Provide the [X, Y] coordinate of the cell's center where the given text is located.  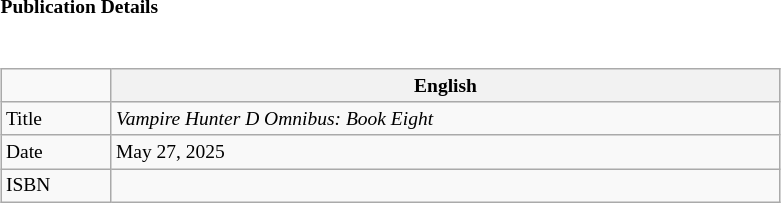
Vampire Hunter D Omnibus: Book Eight [446, 118]
Date [56, 152]
ISBN [56, 186]
English [446, 86]
May 27, 2025 [446, 152]
Title [56, 118]
